Output the (X, Y) coordinate of the center of the cell containing the given text.  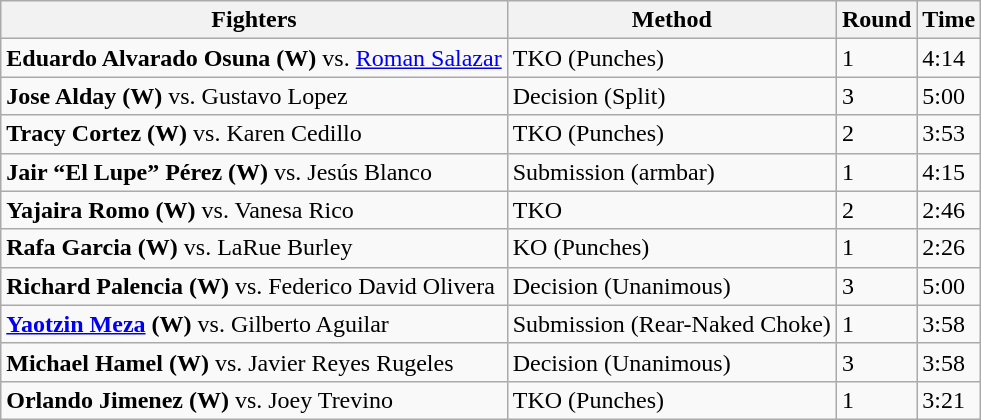
2:46 (949, 210)
3:21 (949, 400)
Yajaira Romo (W) vs. Vanesa Rico (254, 210)
Submission (armbar) (672, 172)
Fighters (254, 20)
TKO (672, 210)
KO (Punches) (672, 248)
Method (672, 20)
Submission (Rear-Naked Choke) (672, 324)
Decision (Split) (672, 96)
Orlando Jimenez (W) vs. Joey Trevino (254, 400)
Rafa Garcia (W) vs. LaRue Burley (254, 248)
Time (949, 20)
Jair “El Lupe” Pérez (W) vs. Jesús Blanco (254, 172)
Richard Palencia (W) vs. Federico David Olivera (254, 286)
Jose Alday (W) vs. Gustavo Lopez (254, 96)
Eduardo Alvarado Osuna (W) vs. Roman Salazar (254, 58)
Yaotzin Meza (W) vs. Gilberto Aguilar (254, 324)
2:26 (949, 248)
Michael Hamel (W) vs. Javier Reyes Rugeles (254, 362)
Round (876, 20)
4:15 (949, 172)
3:53 (949, 134)
Tracy Cortez (W) vs. Karen Cedillo (254, 134)
4:14 (949, 58)
